Provide the [X, Y] coordinate of the cell's center where the given text is located.  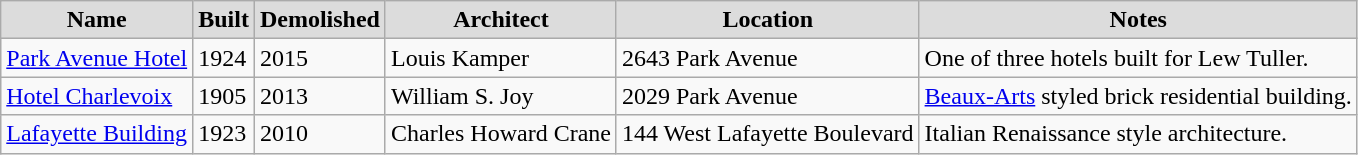
One of three hotels built for Lew Tuller. [1138, 58]
Built [224, 20]
Location [768, 20]
Demolished [320, 20]
2643 Park Avenue [768, 58]
144 West Lafayette Boulevard [768, 134]
Name [97, 20]
Park Avenue Hotel [97, 58]
Beaux-Arts styled brick residential building. [1138, 96]
1923 [224, 134]
1924 [224, 58]
Notes [1138, 20]
Italian Renaissance style architecture. [1138, 134]
1905 [224, 96]
2015 [320, 58]
William S. Joy [500, 96]
2013 [320, 96]
Architect [500, 20]
Lafayette Building [97, 134]
Charles Howard Crane [500, 134]
Louis Kamper [500, 58]
2029 Park Avenue [768, 96]
Hotel Charlevoix [97, 96]
2010 [320, 134]
